Return the (X, Y) coordinate for the center point of the cell that contains the specified text.  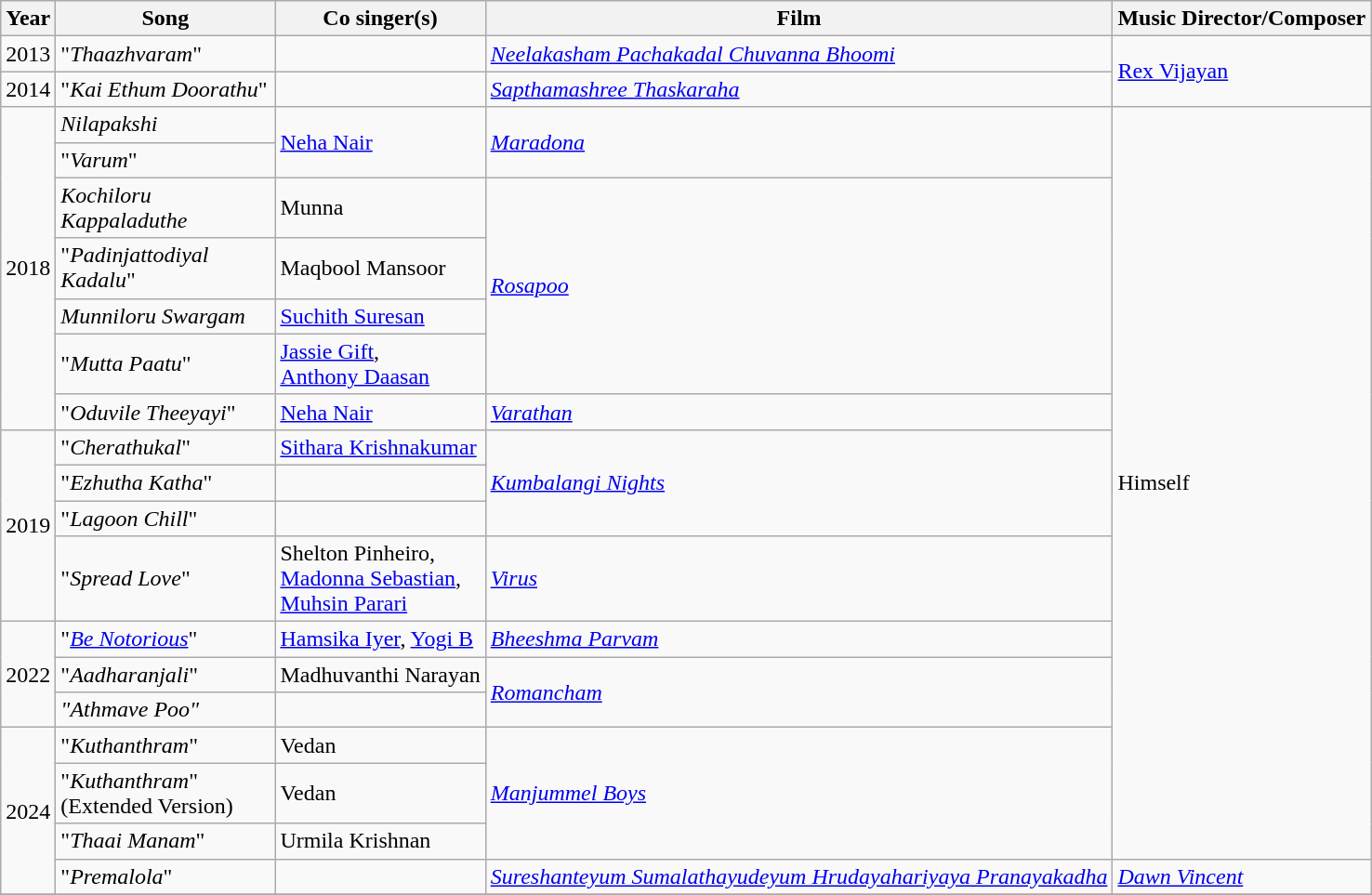
Suchith Suresan (380, 316)
Maradona (799, 142)
"Padinjattodiyal Kadalu" (165, 268)
Madhuvanthi Narayan (380, 675)
Nilapakshi (165, 125)
Year (28, 19)
"Lagoon Chill" (165, 518)
Sapthamashree Thaskaraha (799, 89)
"Ezhutha Katha" (165, 482)
Music Director/Composer (1242, 19)
Rosapoo (799, 286)
Munna (380, 208)
"Varum" (165, 160)
Shelton Pinheiro,Madonna Sebastian,Muhsin Parari (380, 579)
"Spread Love" (165, 579)
Neelakasham Pachakadal Chuvanna Bhoomi (799, 54)
Jassie Gift,Anthony Daasan (380, 364)
"Be Notorious" (165, 639)
2013 (28, 54)
Kumbalangi Nights (799, 482)
"Thaazhvaram" (165, 54)
Manjummel Boys (799, 794)
Sureshanteyum Sumalathayudeyum Hrudayahariyaya Pranayakadha (799, 876)
Romancham (799, 692)
Dawn Vincent (1242, 876)
Munniloru Swargam (165, 316)
Film (799, 19)
"Mutta Paatu" (165, 364)
Rex Vijayan (1242, 72)
Kochiloru Kappaladuthe (165, 208)
Bheeshma Parvam (799, 639)
"Aadharanjali" (165, 675)
"Cherathukal" (165, 447)
2022 (28, 675)
Song (165, 19)
Hamsika Iyer, Yogi B (380, 639)
Urmila Krishnan (380, 841)
2018 (28, 268)
2014 (28, 89)
"Kuthanthram" (Extended Version) (165, 794)
"Thaai Manam" (165, 841)
Sithara Krishnakumar (380, 447)
Himself (1242, 483)
Co singer(s) (380, 19)
"Kai Ethum Doorathu" (165, 89)
"Premalola" (165, 876)
Maqbool Mansoor (380, 268)
Virus (799, 579)
2019 (28, 525)
"Kuthanthram" (165, 745)
Varathan (799, 412)
"Oduvile Theeyayi" (165, 412)
2024 (28, 810)
"Athmave Poo" (165, 710)
